Scan for the cell matching the given text and deliver its (X, Y) coordinate at center. 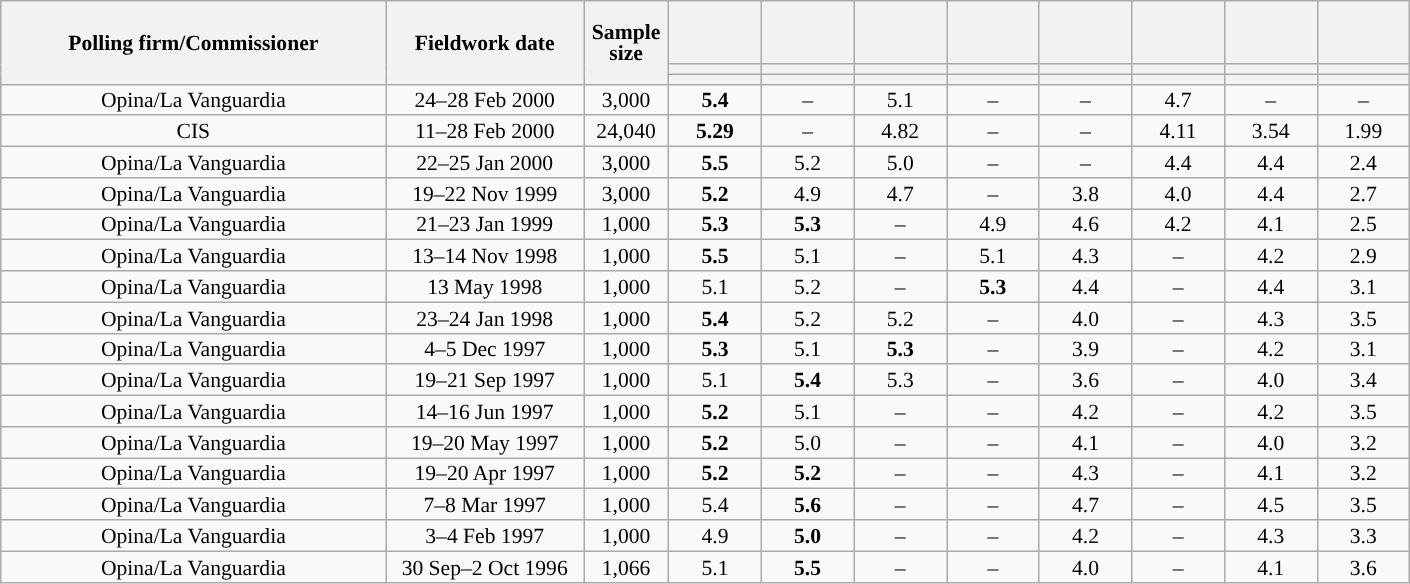
3.3 (1364, 536)
3.54 (1270, 132)
19–21 Sep 1997 (485, 380)
5.29 (716, 132)
19–20 Apr 1997 (485, 474)
23–24 Jan 1998 (485, 318)
2.7 (1364, 194)
Polling firm/Commissioner (194, 42)
3–4 Feb 1997 (485, 536)
13–14 Nov 1998 (485, 256)
3.8 (1086, 194)
21–23 Jan 1999 (485, 224)
CIS (194, 132)
Fieldwork date (485, 42)
19–22 Nov 1999 (485, 194)
2.9 (1364, 256)
4.11 (1178, 132)
30 Sep–2 Oct 1996 (485, 566)
3.9 (1086, 348)
3.4 (1364, 380)
1.99 (1364, 132)
13 May 1998 (485, 286)
24,040 (626, 132)
14–16 Jun 1997 (485, 412)
7–8 Mar 1997 (485, 504)
1,066 (626, 566)
Sample size (626, 42)
11–28 Feb 2000 (485, 132)
2.5 (1364, 224)
24–28 Feb 2000 (485, 100)
4.5 (1270, 504)
19–20 May 1997 (485, 442)
5.6 (808, 504)
2.4 (1364, 162)
4–5 Dec 1997 (485, 348)
4.82 (900, 132)
4.6 (1086, 224)
22–25 Jan 2000 (485, 162)
